Pinpoint the cell where the given text exists, returning its [x, y] midpoint coordinate. 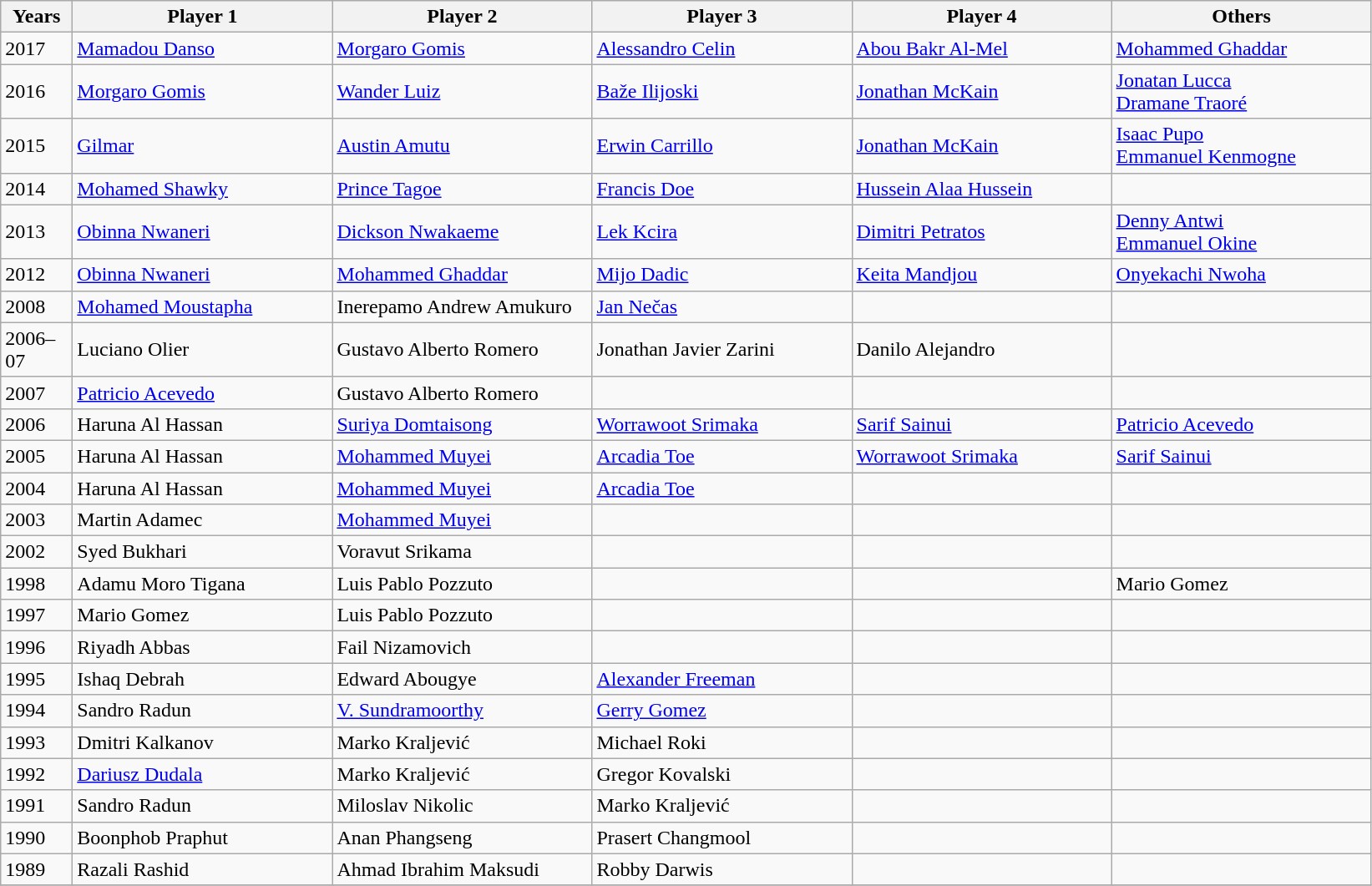
Martin Adamec [202, 520]
Luciano Olier [202, 349]
Francis Doe [721, 189]
Abou Bakr Al-Mel [982, 48]
1992 [37, 774]
Inerepamo Andrew Amukuro [463, 306]
V. Sundramoorthy [463, 711]
Suriya Domtaisong [463, 424]
Voravut Srikama [463, 552]
1996 [37, 647]
1990 [37, 838]
2004 [37, 489]
Austin Amutu [463, 145]
Lek Kcira [721, 232]
Edward Abougye [463, 679]
Player 1 [202, 17]
1997 [37, 615]
2012 [37, 275]
Mamadou Danso [202, 48]
2005 [37, 456]
Prince Tagoe [463, 189]
Alessandro Celin [721, 48]
Fail Nizamovich [463, 647]
Jonathan Javier Zarini [721, 349]
Player 3 [721, 17]
Razali Rashid [202, 869]
2006 [37, 424]
Mohamed Moustapha [202, 306]
Gregor Kovalski [721, 774]
Hussein Alaa Hussein [982, 189]
Riyadh Abbas [202, 647]
Danilo Alejandro [982, 349]
Keita Mandjou [982, 275]
2007 [37, 392]
Miloslav Nikolic [463, 806]
2015 [37, 145]
Gilmar [202, 145]
Onyekachi Nwoha [1241, 275]
2006–07 [37, 349]
Denny Antwi Emmanuel Okine [1241, 232]
1995 [37, 679]
2013 [37, 232]
Robby Darwis [721, 869]
2014 [37, 189]
Anan Phangseng [463, 838]
Gerry Gomez [721, 711]
Years [37, 17]
Wander Luiz [463, 92]
Ahmad Ibrahim Maksudi [463, 869]
1989 [37, 869]
2017 [37, 48]
Dimitri Petratos [982, 232]
Player 2 [463, 17]
Mijo Dadic [721, 275]
2016 [37, 92]
2002 [37, 552]
1991 [37, 806]
Erwin Carrillo [721, 145]
2008 [37, 306]
Jonatan Lucca Dramane Traoré [1241, 92]
Jan Nečas [721, 306]
Baže Ilijoski [721, 92]
Boonphob Praphut [202, 838]
Mohamed Shawky [202, 189]
Ishaq Debrah [202, 679]
Dickson Nwakaeme [463, 232]
2003 [37, 520]
1994 [37, 711]
Dariusz Dudala [202, 774]
Prasert Changmool [721, 838]
Syed Bukhari [202, 552]
Alexander Freeman [721, 679]
1998 [37, 584]
Dmitri Kalkanov [202, 742]
Isaac Pupo Emmanuel Kenmogne [1241, 145]
Player 4 [982, 17]
Others [1241, 17]
Adamu Moro Tigana [202, 584]
Michael Roki [721, 742]
1993 [37, 742]
